Determine the [x, y] coordinate at the center of the cell enclosing the given text.  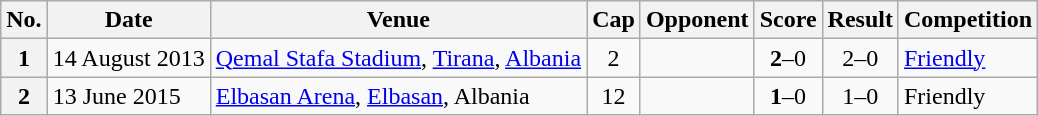
Competition [968, 20]
Cap [614, 20]
Qemal Stafa Stadium, Tirana, Albania [398, 58]
Elbasan Arena, Elbasan, Albania [398, 96]
Venue [398, 20]
1 [24, 58]
Date [128, 20]
12 [614, 96]
No. [24, 20]
14 August 2013 [128, 58]
Score [788, 20]
13 June 2015 [128, 96]
Opponent [697, 20]
Result [860, 20]
